Return [x, y] of the center of cell containing provided text 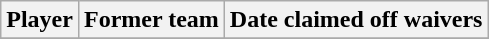
Player [40, 20]
Date claimed off waivers [356, 20]
Former team [151, 20]
